For the text-containing cell, return its midpoint in (x, y) coordinate format. 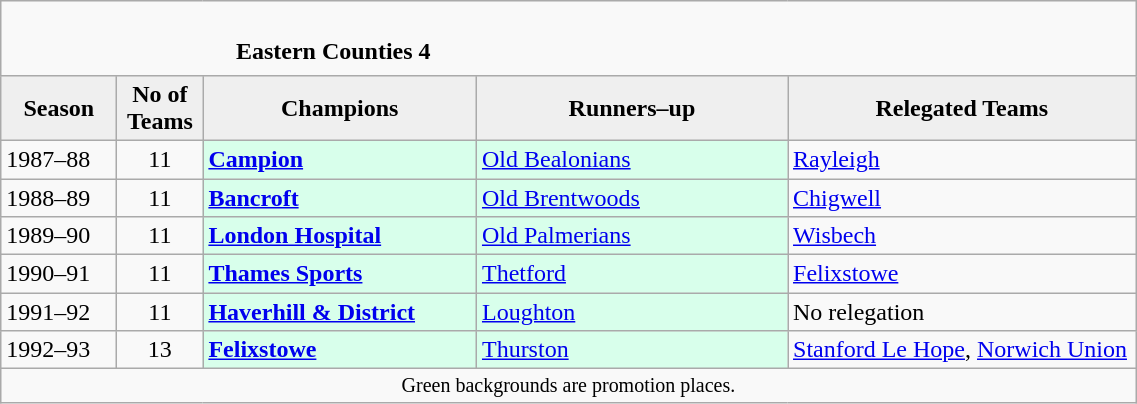
Old Bealonians (632, 159)
Runners–up (632, 108)
Season (59, 108)
No of Teams (160, 108)
13 (160, 350)
Campion (340, 159)
1991–92 (59, 312)
Stanford Le Hope, Norwich Union (962, 350)
Old Brentwoods (632, 197)
Wisbech (962, 236)
1987–88 (59, 159)
Rayleigh (962, 159)
Thetford (632, 274)
1988–89 (59, 197)
Old Palmerians (632, 236)
Chigwell (962, 197)
1992–93 (59, 350)
Haverhill & District (340, 312)
Thames Sports (340, 274)
No relegation (962, 312)
1990–91 (59, 274)
Thurston (632, 350)
Green backgrounds are promotion places. (568, 386)
London Hospital (340, 236)
1989–90 (59, 236)
Loughton (632, 312)
Bancroft (340, 197)
Relegated Teams (962, 108)
Champions (340, 108)
